From the cell containing the given text, extract its center point as (X, Y) coordinate. 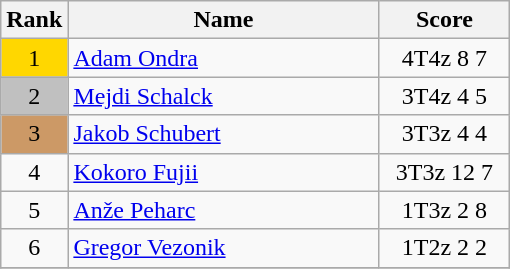
4T4z 8 7 (444, 58)
1 (34, 58)
Gregor Vezonik (224, 248)
Name (224, 20)
Score (444, 20)
3T3z 12 7 (444, 172)
Jakob Schubert (224, 134)
1T3z 2 8 (444, 210)
2 (34, 96)
3T3z 4 4 (444, 134)
Anže Peharc (224, 210)
6 (34, 248)
3T4z 4 5 (444, 96)
Kokoro Fujii (224, 172)
Adam Ondra (224, 58)
5 (34, 210)
4 (34, 172)
Mejdi Schalck (224, 96)
1T2z 2 2 (444, 248)
3 (34, 134)
Rank (34, 20)
